For the text-containing cell, return its midpoint in [x, y] coordinate format. 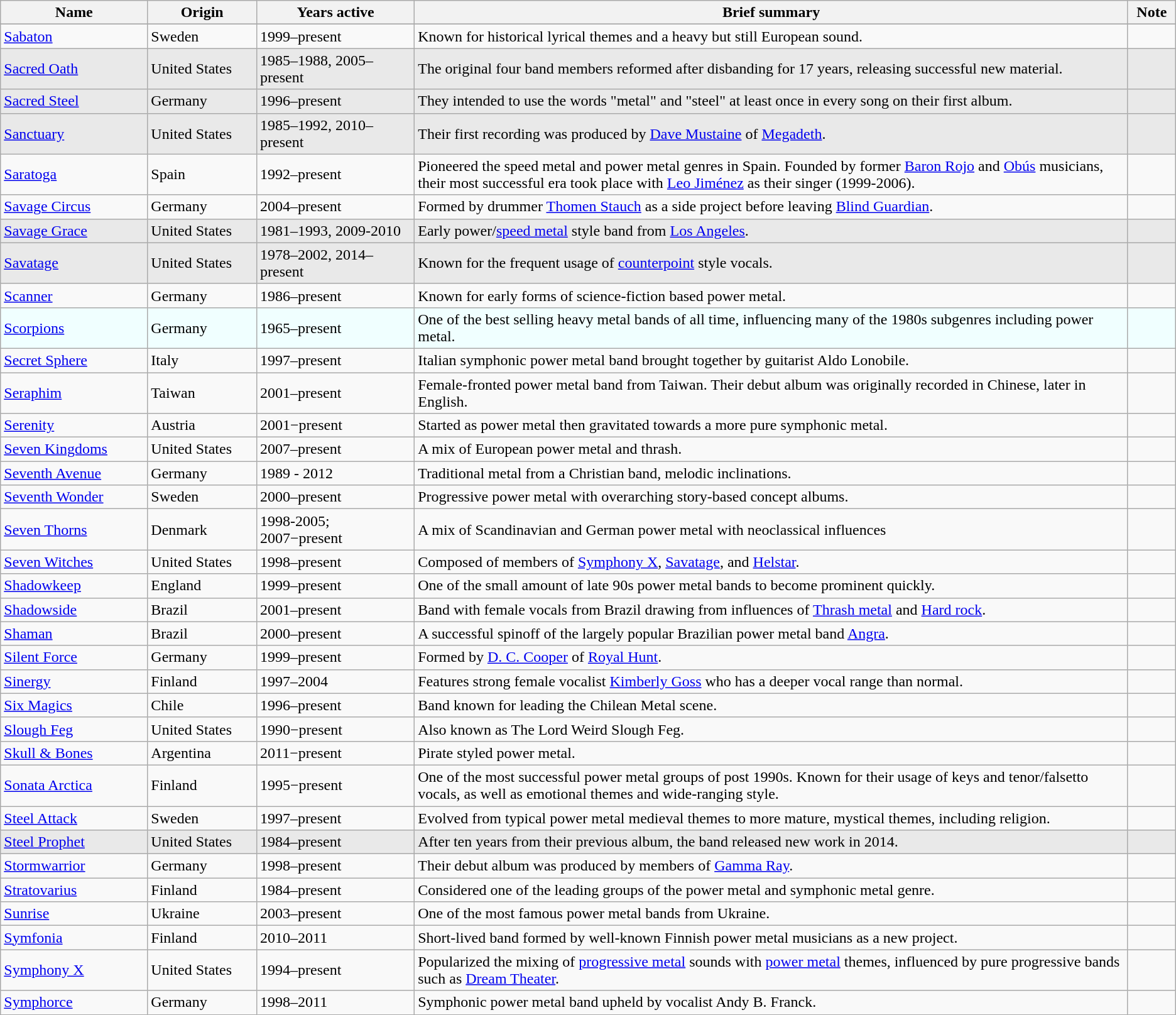
One of the most famous power metal bands from Ukraine. [771, 914]
Scorpions [74, 328]
Sacred Steel [74, 101]
1998-2005; 2007−present [335, 529]
Symphony X [74, 970]
Started as power metal then gravitated towards a more pure symphonic metal. [771, 425]
Argentina [202, 753]
Seven Witches [74, 562]
Italy [202, 360]
Steel Prophet [74, 842]
Ukraine [202, 914]
1986–present [335, 295]
1978–2002, 2014–present [335, 263]
Austria [202, 425]
Savage Circus [74, 207]
1985–1988, 2005–present [335, 69]
Progressive power metal with overarching story-based concept albums. [771, 497]
Symfonia [74, 938]
Stormwarrior [74, 866]
2004–present [335, 207]
1997–2004 [335, 681]
Symphonic power metal band upheld by vocalist Andy B. Franck. [771, 1002]
Skull & Bones [74, 753]
Taiwan [202, 392]
Chile [202, 705]
Seventh Wonder [74, 497]
Early power/speed metal style band from Los Angeles. [771, 231]
Origin [202, 13]
Seventh Avenue [74, 473]
Known for historical lyrical themes and a heavy but still European sound. [771, 36]
Note [1151, 13]
They intended to use the words "metal" and "steel" at least once in every song on their first album. [771, 101]
1989 - 2012 [335, 473]
Sonata Arctica [74, 786]
Sacred Oath [74, 69]
1994–present [335, 970]
Sunrise [74, 914]
Sabaton [74, 36]
Six Magics [74, 705]
Known for the frequent usage of counterpoint style vocals. [771, 263]
Symphorce [74, 1002]
After ten years from their previous album, the band released new work in 2014. [771, 842]
Silent Force [74, 657]
Traditional metal from a Christian band, melodic inclinations. [771, 473]
Savatage [74, 263]
Scanner [74, 295]
2007–present [335, 449]
Formed by drummer Thomen Stauch as a side project before leaving Blind Guardian. [771, 207]
Seraphim [74, 392]
Shaman [74, 634]
Serenity [74, 425]
Savage Grace [74, 231]
1995−present [335, 786]
Formed by D. C. Cooper of Royal Hunt. [771, 657]
2001−present [335, 425]
Italian symphonic power metal band brought together by guitarist Aldo Lonobile. [771, 360]
Composed of members of Symphony X, Savatage, and Helstar. [771, 562]
Years active [335, 13]
A successful spinoff of the largely popular Brazilian power metal band Angra. [771, 634]
2003–present [335, 914]
England [202, 586]
Seven Thorns [74, 529]
1965–present [335, 328]
A mix of Scandinavian and German power metal with neoclassical influences [771, 529]
Band with female vocals from Brazil drawing from influences of Thrash metal and Hard rock. [771, 610]
Seven Kingdoms [74, 449]
Steel Attack [74, 818]
Their first recording was produced by Dave Mustaine of Megadeth. [771, 133]
Popularized the mixing of progressive metal sounds with power metal themes, influenced by pure progressive bands such as Dream Theater. [771, 970]
1992–present [335, 175]
Shadowside [74, 610]
Features strong female vocalist Kimberly Goss who has a deeper vocal range than normal. [771, 681]
1990−present [335, 729]
Pirate styled power metal. [771, 753]
1998–2011 [335, 1002]
Sanctuary [74, 133]
Sinergy [74, 681]
Their debut album was produced by members of Gamma Ray. [771, 866]
Known for early forms of science-fiction based power metal. [771, 295]
2011−present [335, 753]
2010–2011 [335, 938]
Considered one of the leading groups of the power metal and symphonic metal genre. [771, 890]
One of the small amount of late 90s power metal bands to become prominent quickly. [771, 586]
Spain [202, 175]
Shadowkeep [74, 586]
Brief summary [771, 13]
Saratoga [74, 175]
A mix of European power metal and thrash. [771, 449]
Denmark [202, 529]
Band known for leading the Chilean Metal scene. [771, 705]
Name [74, 13]
1985–1992, 2010–present [335, 133]
1981–1993, 2009-2010 [335, 231]
Also known as The Lord Weird Slough Feg. [771, 729]
Slough Feg [74, 729]
The original four band members reformed after disbanding for 17 years, releasing successful new material. [771, 69]
Stratovarius [74, 890]
Short-lived band formed by well-known Finnish power metal musicians as a new project. [771, 938]
Evolved from typical power metal medieval themes to more mature, mystical themes, including religion. [771, 818]
Secret Sphere [74, 360]
One of the best selling heavy metal bands of all time, influencing many of the 1980s subgenres including power metal. [771, 328]
Female-fronted power metal band from Taiwan. Their debut album was originally recorded in Chinese, later in English. [771, 392]
